From the cell containing the given text, extract its center point as [X, Y] coordinate. 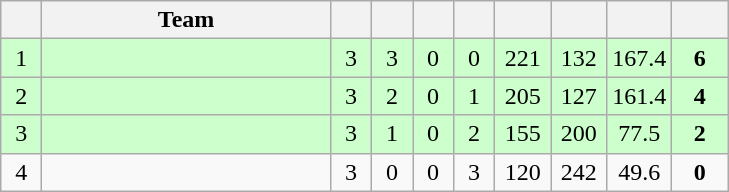
200 [579, 134]
205 [523, 96]
77.5 [640, 134]
161.4 [640, 96]
242 [579, 172]
167.4 [640, 58]
Team [186, 20]
6 [700, 58]
49.6 [640, 172]
127 [579, 96]
221 [523, 58]
132 [579, 58]
120 [523, 172]
155 [523, 134]
